Extract the (x, y) coordinate from the center of the cell holding the provided text.  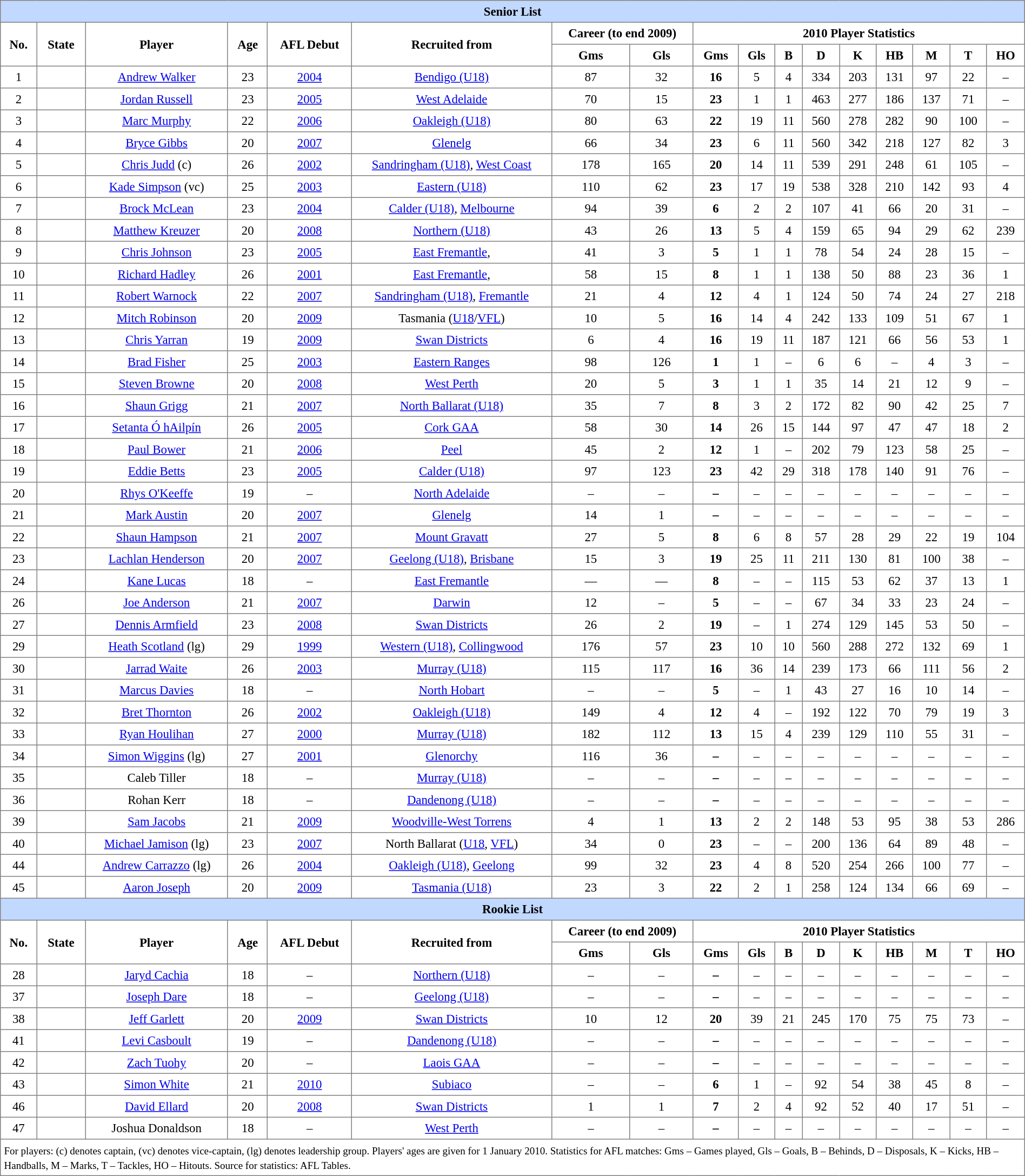
Calder (U18) (451, 471)
Rhys O'Keeffe (157, 493)
80 (591, 121)
Caleb Tiller (157, 778)
Joshua Donaldson (157, 1128)
87 (591, 77)
Brad Fisher (157, 362)
Shaun Hampson (157, 537)
Kane Lucas (157, 581)
Western (U18), Collingwood (451, 646)
328 (858, 187)
117 (662, 668)
149 (591, 712)
111 (931, 668)
210 (895, 187)
248 (895, 164)
76 (968, 471)
Simon Wiggins (lg) (157, 756)
Michael Jamison (lg) (157, 843)
Setanta Ó hAilpín (157, 427)
81 (895, 559)
159 (821, 230)
192 (821, 712)
Aaron Joseph (157, 887)
105 (968, 164)
Bendigo (U18) (451, 77)
Ryan Houlihan (157, 734)
Bryce Gibbs (157, 143)
126 (662, 362)
Mark Austin (157, 515)
Rookie List (512, 909)
52 (858, 1106)
Joseph Dare (157, 996)
112 (662, 734)
48 (968, 843)
Robert Warnock (157, 296)
278 (858, 121)
138 (821, 274)
Andrew Carrazzo (lg) (157, 865)
David Ellard (157, 1106)
2000 (309, 734)
91 (931, 471)
Oakleigh (U18), Geelong (451, 865)
142 (931, 187)
200 (821, 843)
Jordan Russell (157, 99)
Peel (451, 449)
242 (821, 318)
122 (858, 712)
Zach Tuohy (157, 1062)
Marcus Davies (157, 690)
144 (821, 427)
65 (858, 230)
Heath Scotland (lg) (157, 646)
Senior List (512, 11)
133 (858, 318)
Joe Anderson (157, 602)
116 (591, 756)
Cork GAA (451, 427)
Tasmania (U18) (451, 887)
Calder (U18), Melbourne (451, 208)
186 (895, 99)
63 (662, 121)
104 (1006, 537)
Chris Yarran (157, 340)
Paul Bower (157, 449)
Eastern Ranges (451, 362)
North Adelaide (451, 493)
132 (931, 646)
539 (821, 164)
140 (895, 471)
55 (931, 734)
Lachlan Henderson (157, 559)
176 (591, 646)
318 (821, 471)
Mount Gravatt (451, 537)
172 (821, 406)
182 (591, 734)
173 (858, 668)
137 (931, 99)
266 (895, 865)
2010 (309, 1084)
78 (821, 252)
Chris Judd (c) (157, 164)
Jarrad Waite (157, 668)
145 (895, 624)
109 (895, 318)
Steven Browne (157, 383)
North Ballarat (U18, VFL) (451, 843)
Sam Jacobs (157, 821)
134 (895, 887)
Jeff Garlett (157, 1019)
99 (591, 865)
61 (931, 164)
334 (821, 77)
Kade Simpson (vc) (157, 187)
Geelong (U18) (451, 996)
44 (18, 865)
89 (931, 843)
Laois GAA (451, 1062)
211 (821, 559)
245 (821, 1019)
Levi Casboult (157, 1040)
286 (1006, 821)
Marc Murphy (157, 121)
Woodville-West Torrens (451, 821)
46 (18, 1106)
93 (968, 187)
West Adelaide (451, 99)
288 (858, 646)
258 (821, 887)
520 (821, 865)
107 (821, 208)
Shaun Grigg (157, 406)
77 (968, 865)
148 (821, 821)
254 (858, 865)
131 (895, 77)
East Fremantle (451, 581)
North Hobart (451, 690)
Geelong (U18), Brisbane (451, 559)
277 (858, 99)
Andrew Walker (157, 77)
Richard Hadley (157, 274)
170 (858, 1019)
Tasmania (U18/VFL) (451, 318)
165 (662, 164)
Darwin (451, 602)
64 (895, 843)
291 (858, 164)
95 (895, 821)
Matthew Kreuzer (157, 230)
121 (858, 340)
463 (821, 99)
Jaryd Cachia (157, 975)
73 (968, 1019)
Bret Thornton (157, 712)
71 (968, 99)
Simon White (157, 1084)
538 (821, 187)
130 (858, 559)
88 (895, 274)
202 (821, 449)
Glenorchy (451, 756)
Subiaco (451, 1084)
Eddie Betts (157, 471)
136 (858, 843)
282 (895, 121)
Rohan Kerr (157, 800)
1999 (309, 646)
North Ballarat (U18) (451, 406)
127 (931, 143)
Sandringham (U18), Fremantle (451, 296)
187 (821, 340)
98 (591, 362)
0 (662, 843)
274 (821, 624)
Chris Johnson (157, 252)
Eastern (U18) (451, 187)
203 (858, 77)
Sandringham (U18), West Coast (451, 164)
Dennis Armfield (157, 624)
342 (858, 143)
Mitch Robinson (157, 318)
272 (895, 646)
Brock McLean (157, 208)
74 (895, 296)
